Return the [X, Y] coordinate for the center point of the cell that contains the specified text.  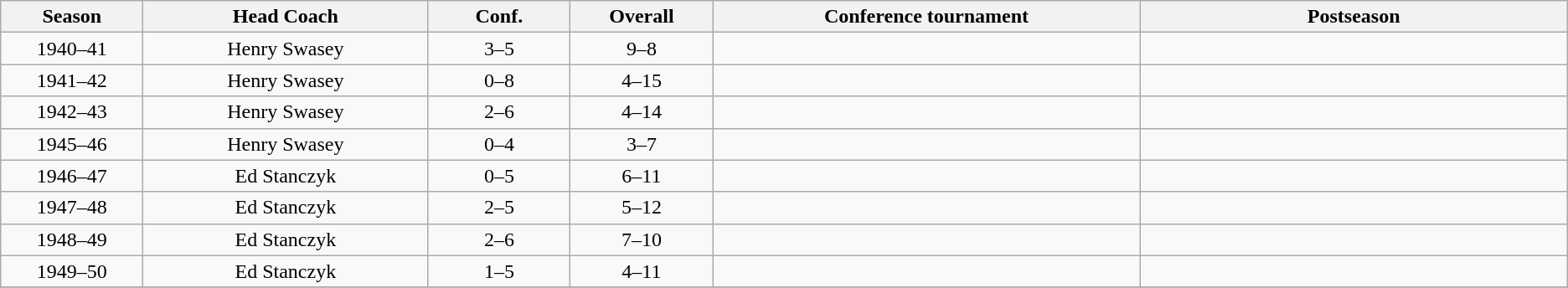
1941–42 [72, 80]
Conference tournament [926, 17]
1940–41 [72, 49]
5–12 [642, 208]
0–5 [499, 176]
1945–46 [72, 144]
Season [72, 17]
1946–47 [72, 176]
1942–43 [72, 112]
1948–49 [72, 239]
3–5 [499, 49]
4–11 [642, 271]
2–5 [499, 208]
0–8 [499, 80]
1947–48 [72, 208]
9–8 [642, 49]
0–4 [499, 144]
1–5 [499, 271]
7–10 [642, 239]
3–7 [642, 144]
1949–50 [72, 271]
4–14 [642, 112]
4–15 [642, 80]
6–11 [642, 176]
Overall [642, 17]
Postseason [1354, 17]
Conf. [499, 17]
Head Coach [286, 17]
